Detect which cell encompasses the target text, then output its [x, y] center coordinate. 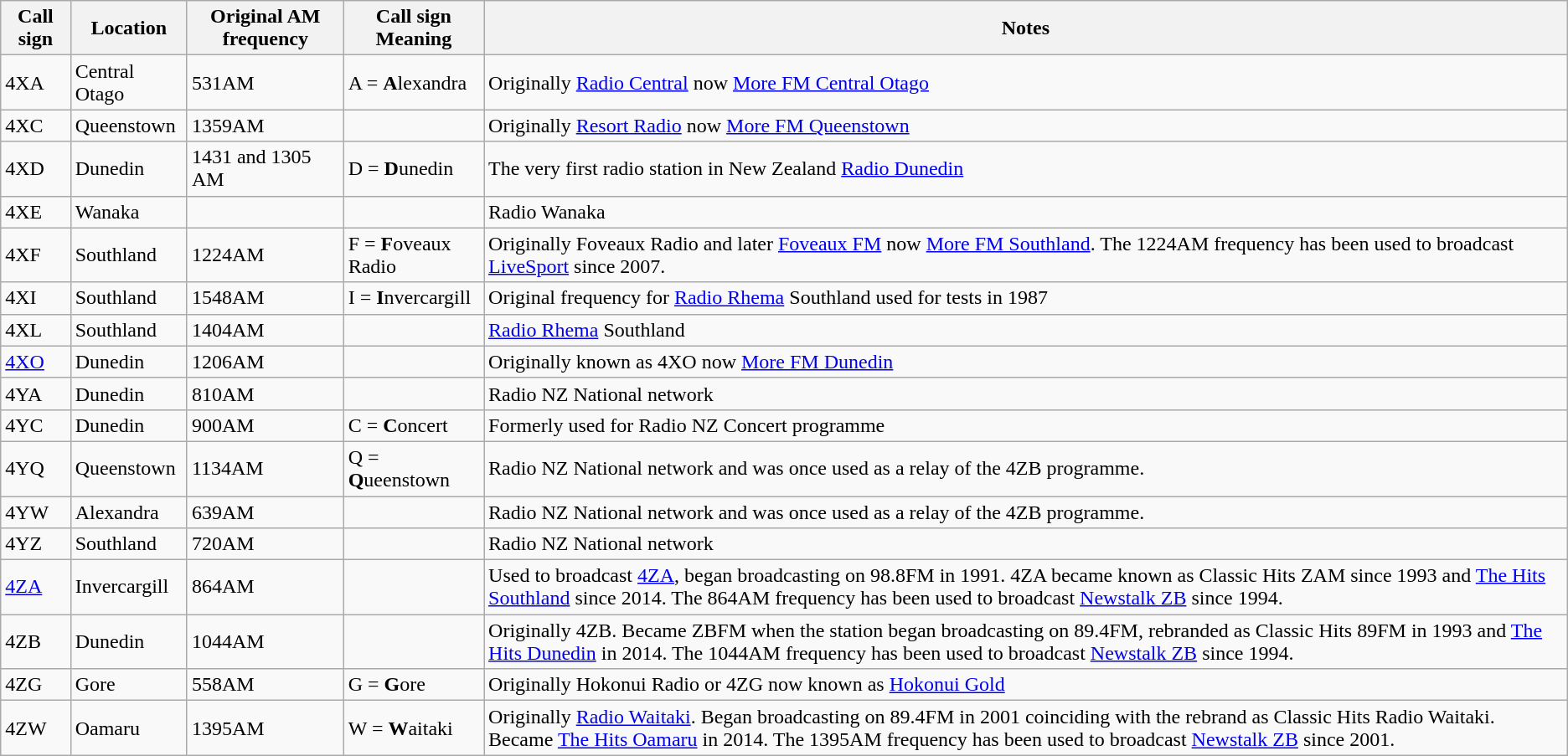
Formerly used for Radio NZ Concert programme [1026, 425]
Central Otago [129, 82]
4ZB [35, 641]
4ZG [35, 685]
4YA [35, 393]
G = Gore [414, 685]
1206AM [265, 362]
Oamaru [129, 728]
Wanaka [129, 212]
558AM [265, 685]
Gore [129, 685]
864AM [265, 588]
1224AM [265, 255]
Originally Resort Radio now More FM Queenstown [1026, 126]
F = Foveaux Radio [414, 255]
Notes [1026, 28]
Call sign Meaning [414, 28]
810AM [265, 393]
Alexandra [129, 512]
4ZA [35, 588]
1404AM [265, 330]
Original AM frequency [265, 28]
4YC [35, 425]
C = Concert [414, 425]
Originally Radio Central now More FM Central Otago [1026, 82]
4XE [35, 212]
720AM [265, 544]
Originally known as 4XO now More FM Dunedin [1026, 362]
D = Dunedin [414, 169]
639AM [265, 512]
4XI [35, 298]
4ZW [35, 728]
531AM [265, 82]
Location [129, 28]
4YQ [35, 469]
Originally Foveaux Radio and later Foveaux FM now More FM Southland. The 1224AM frequency has been used to broadcast LiveSport since 2007. [1026, 255]
4XA [35, 82]
1395AM [265, 728]
4XO [35, 362]
The very first radio station in New Zealand Radio Dunedin [1026, 169]
1431 and 1305 AM [265, 169]
Call sign [35, 28]
1134AM [265, 469]
4XD [35, 169]
1359AM [265, 126]
4XC [35, 126]
1044AM [265, 641]
4YW [35, 512]
Q = Queenstown [414, 469]
900AM [265, 425]
A = Alexandra [414, 82]
Invercargill [129, 588]
Original frequency for Radio Rhema Southland used for tests in 1987 [1026, 298]
Originally Hokonui Radio or 4ZG now known as Hokonui Gold [1026, 685]
4XF [35, 255]
4XL [35, 330]
Radio Rhema Southland [1026, 330]
Radio Wanaka [1026, 212]
I = Invercargill [414, 298]
4YZ [35, 544]
1548AM [265, 298]
W = Waitaki [414, 728]
